Provide the [x, y] coordinate of the cell's center where the given text is located.  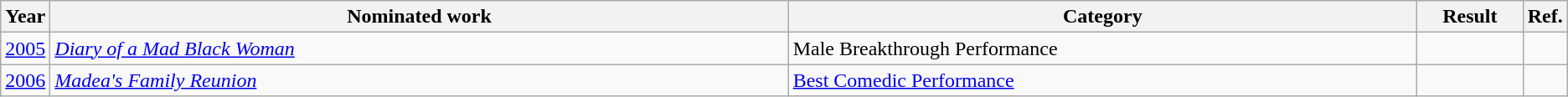
2005 [25, 48]
Madea's Family Reunion [419, 80]
Best Comedic Performance [1102, 80]
Year [25, 17]
Ref. [1545, 17]
Category [1102, 17]
Result [1469, 17]
Male Breakthrough Performance [1102, 48]
Nominated work [419, 17]
2006 [25, 80]
Diary of a Mad Black Woman [419, 48]
